Pinpoint the cell where the given text exists, returning its (X, Y) midpoint coordinate. 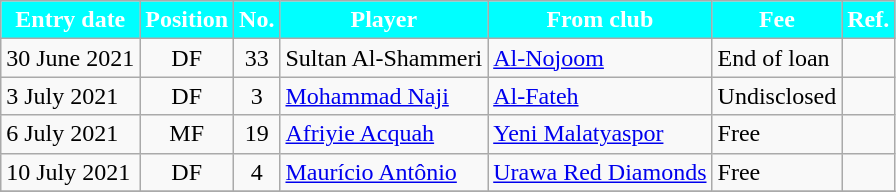
Urawa Red Diamonds (600, 172)
4 (257, 172)
10 July 2021 (70, 172)
Al-Nojoom (600, 58)
Sultan Al-Shammeri (384, 58)
From club (600, 20)
Player (384, 20)
End of loan (777, 58)
Undisclosed (777, 96)
30 June 2021 (70, 58)
Yeni Malatyaspor (600, 134)
Maurício Antônio (384, 172)
Afriyie Acquah (384, 134)
Position (187, 20)
6 July 2021 (70, 134)
Mohammad Naji (384, 96)
Entry date (70, 20)
3 (257, 96)
33 (257, 58)
Ref. (868, 20)
No. (257, 20)
Fee (777, 20)
3 July 2021 (70, 96)
19 (257, 134)
MF (187, 134)
Al-Fateh (600, 96)
